Determine the [X, Y] coordinate at the center of the cell enclosing the given text.  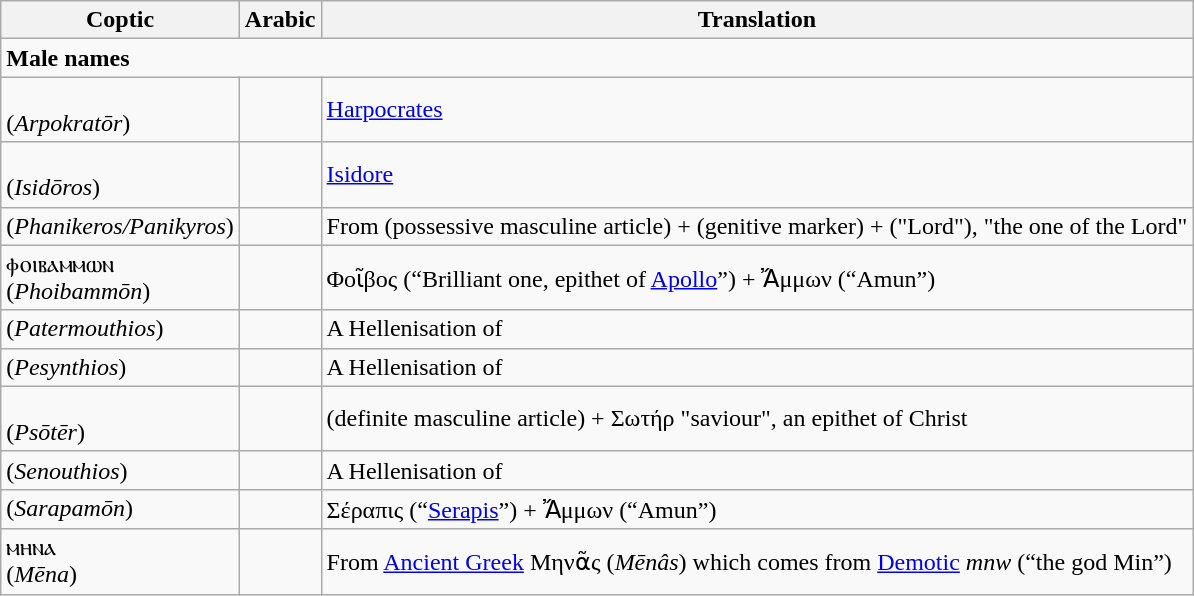
(Phanikeros/Panikyros) [120, 226]
ⲫⲟⲓⲃⲁⲙⲙⲱⲛ(Phoibammōn) [120, 278]
Harpocrates [757, 110]
(Isidōros) [120, 174]
(definite masculine article) + Σωτήρ "saviour", an epithet of Christ [757, 418]
Arabic [280, 20]
(Psōtēr) [120, 418]
(Patermouthios) [120, 329]
Coptic [120, 20]
From (possessive masculine article) + (genitive marker) + ("Lord"), "the one of the Lord" [757, 226]
(Senouthios) [120, 470]
Σέραπις (“Serapis”) + Ἄμμων (“Amun”) [757, 509]
Translation [757, 20]
Male names [597, 58]
ⲙⲏⲛⲁ(Mēna) [120, 562]
Isidore [757, 174]
(Pesynthios) [120, 367]
(Arpokratōr) [120, 110]
(Sarapamōn) [120, 509]
Φοῖβος (“Brilliant one, epithet of Apollo”) + Ἄμμων (“Amun”) [757, 278]
From Ancient Greek Μηνᾶς (Mēnâs) which comes from Demotic mnw (“the god Min”) [757, 562]
